Pinpoint the cell where the given text exists, returning its [X, Y] midpoint coordinate. 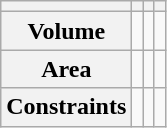
Constraints [66, 107]
Area [66, 69]
Volume [66, 31]
